Return the (X, Y) coordinate for the center point of the cell that contains the specified text.  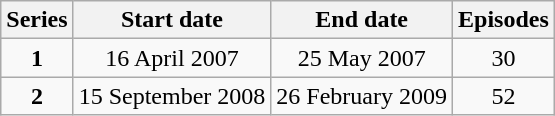
End date (362, 20)
26 February 2009 (362, 96)
Start date (172, 20)
Series (37, 20)
Episodes (504, 20)
16 April 2007 (172, 58)
25 May 2007 (362, 58)
2 (37, 96)
30 (504, 58)
1 (37, 58)
15 September 2008 (172, 96)
52 (504, 96)
